Detect which cell encompasses the target text, then output its (x, y) center coordinate. 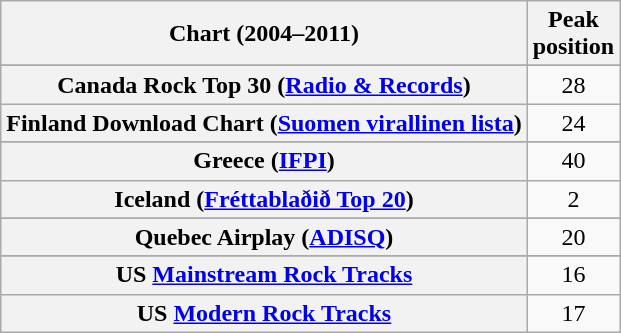
20 (573, 237)
40 (573, 161)
Quebec Airplay (ADISQ) (264, 237)
28 (573, 85)
24 (573, 123)
16 (573, 275)
Finland Download Chart (Suomen virallinen lista) (264, 123)
17 (573, 313)
Peakposition (573, 34)
Greece (IFPI) (264, 161)
US Modern Rock Tracks (264, 313)
2 (573, 199)
Iceland (Fréttablaðið Top 20) (264, 199)
Canada Rock Top 30 (Radio & Records) (264, 85)
US Mainstream Rock Tracks (264, 275)
Chart (2004–2011) (264, 34)
